From the cell containing the given text, extract its center point as (x, y) coordinate. 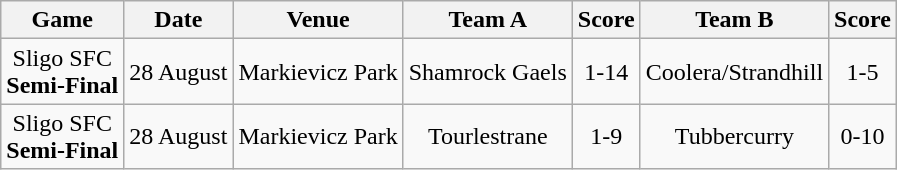
Venue (318, 20)
Tourlestrane (488, 136)
1-5 (863, 72)
1-14 (606, 72)
Date (178, 20)
Team A (488, 20)
1-9 (606, 136)
Game (62, 20)
Tubbercurry (734, 136)
0-10 (863, 136)
Coolera/Strandhill (734, 72)
Team B (734, 20)
Shamrock Gaels (488, 72)
